Return the (x, y) coordinate for the center point of the cell that contains the specified text.  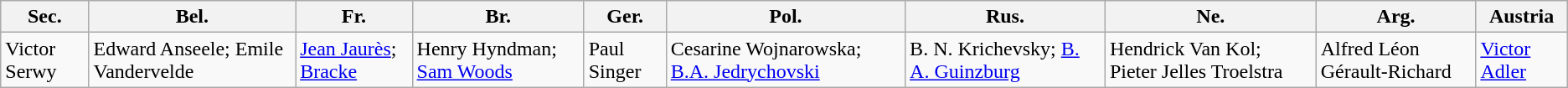
Sec. (45, 17)
Rus. (1005, 17)
Arg. (1395, 17)
Pol. (786, 17)
B. N. Krichevsky; B. A. Guinzburg (1005, 60)
Br. (498, 17)
Alfred Léon Gérault-Richard (1395, 60)
Hendrick Van Kol; Pieter Jelles Troelstra (1210, 60)
Victor Serwy (45, 60)
Fr. (353, 17)
Bel. (193, 17)
Edward Anseele; Emile Vandervelde (193, 60)
Cesarine Wojnarowska; B.A. Jedrychovski (786, 60)
Austria (1521, 17)
Ne. (1210, 17)
Jean Jaurès; Bracke (353, 60)
Henry Hyndman; Sam Woods (498, 60)
Ger. (625, 17)
Victor Adler (1521, 60)
Paul Singer (625, 60)
